Determine the (x, y) coordinate at the center of the cell enclosing the given text.  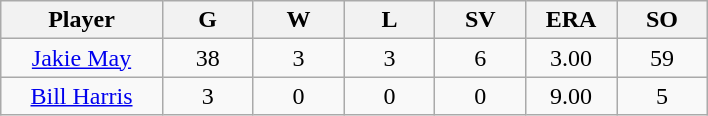
Player (82, 20)
ERA (572, 20)
6 (480, 58)
G (208, 20)
Jakie May (82, 58)
38 (208, 58)
Bill Harris (82, 96)
9.00 (572, 96)
3.00 (572, 58)
W (298, 20)
L (390, 20)
59 (662, 58)
SO (662, 20)
SV (480, 20)
5 (662, 96)
